Find where the given text appears and provide that cell's center as (X, Y) coordinate. 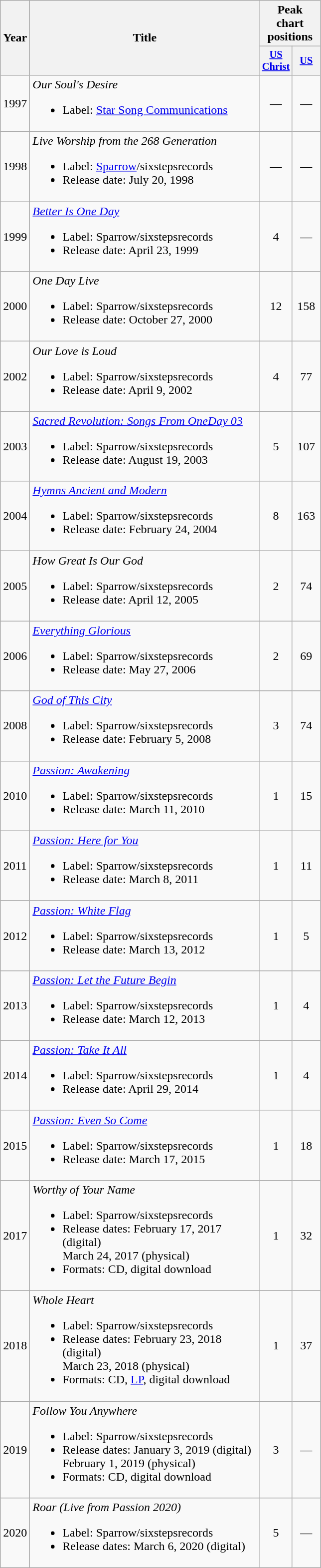
Roar (Live from Passion 2020)Label: Sparrow/sixstepsrecordsRelease dates: March 6, 2020 (digital) (145, 1533)
US (306, 61)
Our Love is LoudLabel: Sparrow/sixstepsrecordsRelease date: April 9, 2002 (145, 376)
2018 (15, 1346)
2005 (15, 586)
2012 (15, 936)
2004 (15, 516)
Title (145, 38)
2002 (15, 376)
Follow You AnywhereLabel: Sparrow/sixstepsrecordsRelease dates: January 3, 2019 (digital)February 1, 2019 (physical)Formats: CD, digital download (145, 1450)
Year (15, 38)
Everything GloriousLabel: Sparrow/sixstepsrecordsRelease date: May 27, 2006 (145, 656)
Passion: Take It AllLabel: Sparrow/sixstepsrecordsRelease date: April 29, 2014 (145, 1075)
Live Worship from the 268 GenerationLabel: Sparrow/sixstepsrecordsRelease date: July 20, 1998 (145, 167)
Whole HeartLabel: Sparrow/sixstepsrecordsRelease dates: February 23, 2018 (digital)March 23, 2018 (physical)Formats: CD, LP, digital download (145, 1346)
1998 (15, 167)
Passion: Even So ComeLabel: Sparrow/sixstepsrecordsRelease date: March 17, 2015 (145, 1145)
163 (306, 516)
158 (306, 307)
2010 (15, 796)
Hymns Ancient and ModernLabel: Sparrow/sixstepsrecordsRelease date: February 24, 2004 (145, 516)
2017 (15, 1235)
Worthy of Your NameLabel: Sparrow/sixstepsrecordsRelease dates: February 17, 2017 (digital)March 24, 2017 (physical)Formats: CD, digital download (145, 1235)
2019 (15, 1450)
2015 (15, 1145)
8 (276, 516)
2011 (15, 866)
Passion: Here for YouLabel: Sparrow/sixstepsrecordsRelease date: March 8, 2011 (145, 866)
One Day LiveLabel: Sparrow/sixstepsrecordsRelease date: October 27, 2000 (145, 307)
12 (276, 307)
15 (306, 796)
69 (306, 656)
2008 (15, 726)
Sacred Revolution: Songs From OneDay 03Label: Sparrow/sixstepsrecordsRelease date: August 19, 2003 (145, 446)
Passion: White FlagLabel: Sparrow/sixstepsrecordsRelease date: March 13, 2012 (145, 936)
Peak chart positions (290, 23)
32 (306, 1235)
18 (306, 1145)
God of This CityLabel: Sparrow/sixstepsrecordsRelease date: February 5, 2008 (145, 726)
How Great Is Our GodLabel: Sparrow/sixstepsrecordsRelease date: April 12, 2005 (145, 586)
2014 (15, 1075)
2013 (15, 1005)
Our Soul's DesireLabel: Star Song Communications (145, 103)
USChrist (276, 61)
107 (306, 446)
Passion: Let the Future BeginLabel: Sparrow/sixstepsrecordsRelease date: March 12, 2013 (145, 1005)
2006 (15, 656)
2020 (15, 1533)
37 (306, 1346)
77 (306, 376)
Passion: AwakeningLabel: Sparrow/sixstepsrecordsRelease date: March 11, 2010 (145, 796)
11 (306, 866)
2000 (15, 307)
1999 (15, 237)
Better Is One DayLabel: Sparrow/sixstepsrecordsRelease date: April 23, 1999 (145, 237)
2003 (15, 446)
1997 (15, 103)
